Determine the (x, y) coordinate at the center of the cell enclosing the given text.  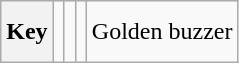
Key (27, 32)
Golden buzzer (162, 32)
